Identify which cell holds the provided text, then report its [X, Y] central coordinate. 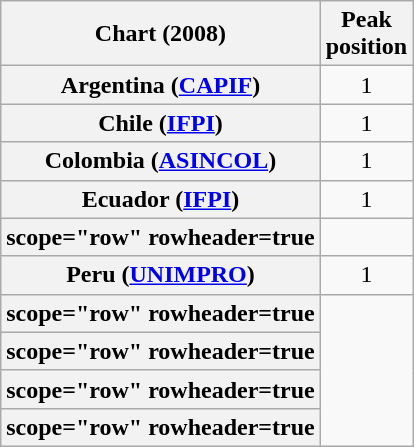
Argentina (CAPIF) [160, 85]
Ecuador (IFPI) [160, 199]
Peakposition [366, 34]
Colombia (ASINCOL) [160, 161]
Peru (UNIMPRO) [160, 275]
Chart (2008) [160, 34]
Chile (IFPI) [160, 123]
